Output the (X, Y) coordinate of the center of the cell containing the given text.  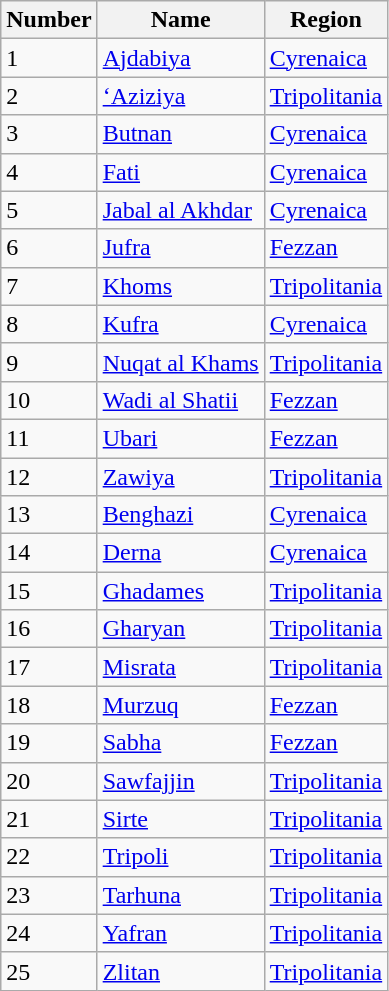
Fati (180, 172)
Benghazi (180, 515)
Yafran (180, 933)
14 (49, 553)
6 (49, 248)
1 (49, 58)
Murzuq (180, 705)
4 (49, 172)
Tarhuna (180, 895)
Khoms (180, 286)
20 (49, 781)
21 (49, 819)
Number (49, 20)
8 (49, 324)
11 (49, 438)
Kufra (180, 324)
12 (49, 477)
Misrata (180, 667)
Jufra (180, 248)
Wadi al Shatii (180, 400)
23 (49, 895)
24 (49, 933)
10 (49, 400)
22 (49, 857)
17 (49, 667)
25 (49, 971)
Jabal al Akhdar (180, 210)
Ubari (180, 438)
Zawiya (180, 477)
5 (49, 210)
Nuqat al Khams (180, 362)
Ajdabiya (180, 58)
19 (49, 743)
Sirte (180, 819)
Butnan (180, 134)
3 (49, 134)
9 (49, 362)
Sawfajjin (180, 781)
2 (49, 96)
13 (49, 515)
Derna (180, 553)
Gharyan (180, 629)
Zlitan (180, 971)
Tripoli (180, 857)
7 (49, 286)
Name (180, 20)
Region (326, 20)
16 (49, 629)
Sabha (180, 743)
‘Aziziya (180, 96)
Ghadames (180, 591)
15 (49, 591)
18 (49, 705)
